Return [X, Y] of the center of cell containing provided text 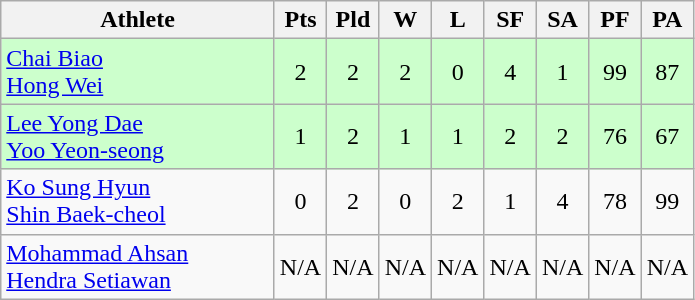
W [405, 20]
78 [615, 202]
PF [615, 20]
Ko Sung Hyun Shin Baek-cheol [138, 202]
Pts [300, 20]
Chai Biao Hong Wei [138, 72]
76 [615, 136]
SF [510, 20]
PA [667, 20]
Lee Yong Dae Yoo Yeon-seong [138, 136]
Mohammad Ahsan Hendra Setiawan [138, 266]
Pld [353, 20]
67 [667, 136]
SA [562, 20]
Athlete [138, 20]
87 [667, 72]
L [458, 20]
